From the cell containing the given text, extract its center point as (X, Y) coordinate. 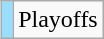
Playoffs (58, 20)
